For the text-containing cell, return its midpoint in [x, y] coordinate format. 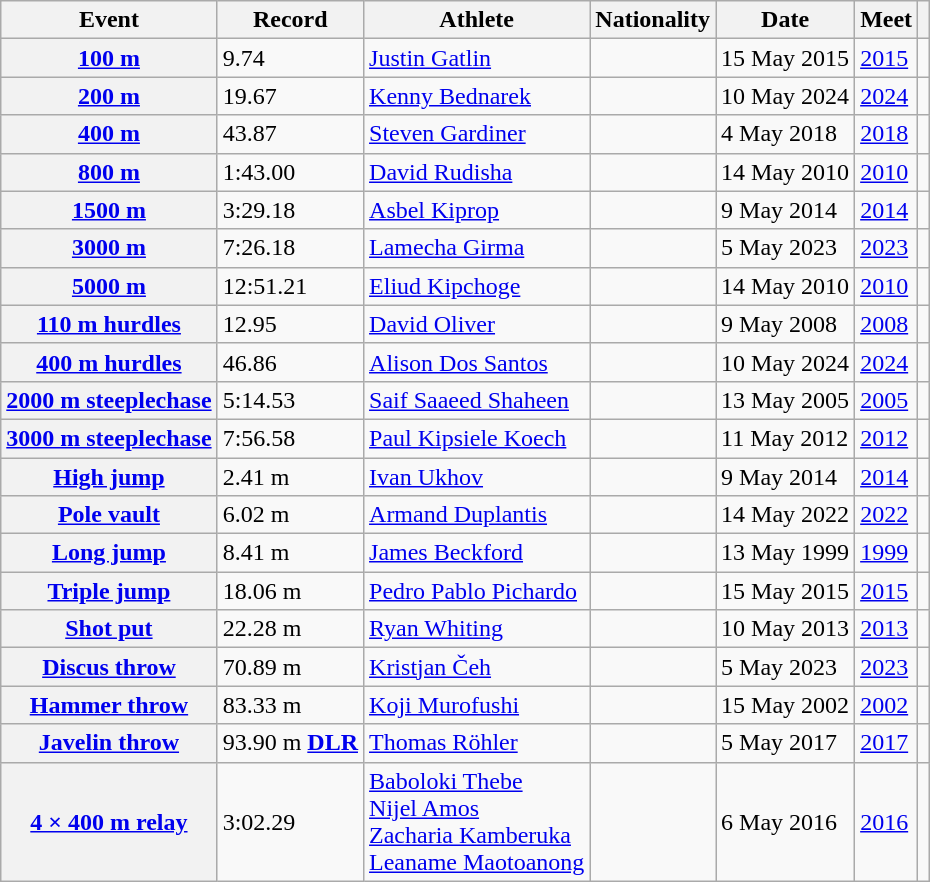
46.86 [290, 362]
Armand Duplantis [477, 515]
Steven Gardiner [477, 134]
Pole vault [109, 515]
2018 [886, 134]
400 m [109, 134]
Koji Murofushi [477, 705]
3000 m steeplechase [109, 438]
8.41 m [290, 553]
Thomas Röhler [477, 743]
Discus throw [109, 667]
12.95 [290, 324]
Triple jump [109, 591]
43.87 [290, 134]
2000 m steeplechase [109, 400]
2.41 m [290, 477]
Shot put [109, 629]
Pedro Pablo Pichardo [477, 591]
Saif Saaeed Shaheen [477, 400]
1999 [886, 553]
4 May 2018 [786, 134]
13 May 2005 [786, 400]
Asbel Kiprop [477, 210]
Ivan Ukhov [477, 477]
11 May 2012 [786, 438]
2005 [886, 400]
93.90 m DLR [290, 743]
4 × 400 m relay [109, 822]
15 May 2002 [786, 705]
6 May 2016 [786, 822]
Long jump [109, 553]
David Oliver [477, 324]
2013 [886, 629]
7:26.18 [290, 248]
Meet [886, 20]
Justin Gatlin [477, 58]
Alison Dos Santos [477, 362]
Kenny Bednarek [477, 96]
2012 [886, 438]
3:02.29 [290, 822]
Kristjan Čeh [477, 667]
2022 [886, 515]
1500 m [109, 210]
1:43.00 [290, 172]
22.28 m [290, 629]
Athlete [477, 20]
13 May 1999 [786, 553]
3:29.18 [290, 210]
800 m [109, 172]
Eliud Kipchoge [477, 286]
5000 m [109, 286]
18.06 m [290, 591]
Record [290, 20]
110 m hurdles [109, 324]
Lamecha Girma [477, 248]
70.89 m [290, 667]
Date [786, 20]
9.74 [290, 58]
9 May 2008 [786, 324]
12:51.21 [290, 286]
Javelin throw [109, 743]
2008 [886, 324]
6.02 m [290, 515]
7:56.58 [290, 438]
2016 [886, 822]
19.67 [290, 96]
Event [109, 20]
100 m [109, 58]
2017 [886, 743]
Hammer throw [109, 705]
5 May 2017 [786, 743]
14 May 2022 [786, 515]
James Beckford [477, 553]
Ryan Whiting [477, 629]
2002 [886, 705]
David Rudisha [477, 172]
Baboloki ThebeNijel AmosZacharia KamberukaLeaname Maotoanong [477, 822]
High jump [109, 477]
83.33 m [290, 705]
Nationality [653, 20]
5:14.53 [290, 400]
3000 m [109, 248]
Paul Kipsiele Koech [477, 438]
10 May 2013 [786, 629]
400 m hurdles [109, 362]
200 m [109, 96]
